Extract the [x, y] coordinate from the center of the cell holding the provided text.  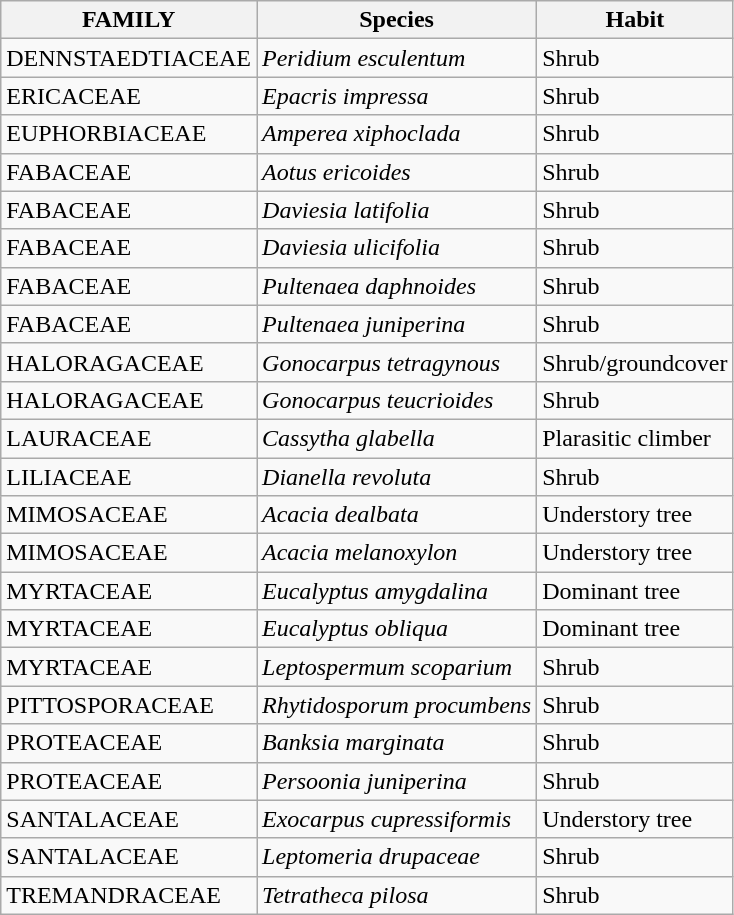
Shrub/groundcover [635, 362]
Plarasitic climber [635, 438]
Acacia dealbata [397, 515]
ERICACEAE [129, 96]
Gonocarpus teucrioides [397, 400]
Tetratheca pilosa [397, 895]
Acacia melanoxylon [397, 553]
Gonocarpus tetragynous [397, 362]
Exocarpus cupressiformis [397, 819]
Habit [635, 20]
Dianella revoluta [397, 477]
PITTOSPORACEAE [129, 705]
LILIACEAE [129, 477]
EUPHORBIACEAE [129, 134]
Leptospermum scoparium [397, 667]
Epacris impressa [397, 96]
Persoonia juniperina [397, 781]
Amperea xiphoclada [397, 134]
Leptomeria drupaceae [397, 857]
Banksia marginata [397, 743]
LAURACEAE [129, 438]
Aotus ericoides [397, 172]
Eucalyptus obliqua [397, 629]
Pultenaea juniperina [397, 324]
FAMILY [129, 20]
Peridium esculentum [397, 58]
Cassytha glabella [397, 438]
DENNSTAEDTIACEAE [129, 58]
Daviesia ulicifolia [397, 248]
Eucalyptus amygdalina [397, 591]
TREMANDRACEAE [129, 895]
Daviesia latifolia [397, 210]
Rhytidosporum procumbens [397, 705]
Pultenaea daphnoides [397, 286]
Species [397, 20]
